Find where the given text appears and provide that cell's center as (x, y) coordinate. 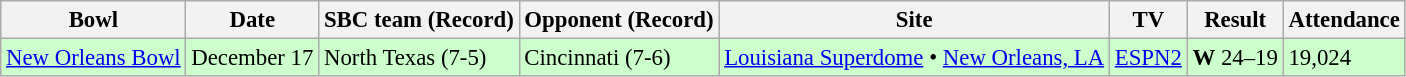
Louisiana Superdome • New Orleans, LA (914, 58)
W 24–19 (1235, 58)
TV (1148, 20)
Opponent (Record) (619, 20)
Result (1235, 20)
ESPN2 (1148, 58)
New Orleans Bowl (94, 58)
December 17 (252, 58)
19,024 (1344, 58)
Bowl (94, 20)
Site (914, 20)
Cincinnati (7-6) (619, 58)
Attendance (1344, 20)
North Texas (7-5) (419, 58)
SBC team (Record) (419, 20)
Date (252, 20)
